Locate the cell with the specified text and output its [X, Y] center coordinate. 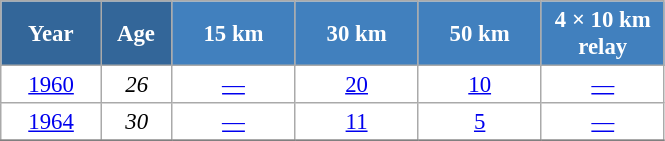
26 [136, 85]
10 [480, 85]
20 [356, 85]
Year [52, 34]
4 × 10 km relay [602, 34]
50 km [480, 34]
15 km [234, 34]
30 [136, 122]
5 [480, 122]
30 km [356, 34]
11 [356, 122]
1960 [52, 85]
1964 [52, 122]
Age [136, 34]
